Capture the cell that displays the provided text and extract its (X, Y) central coordinate. 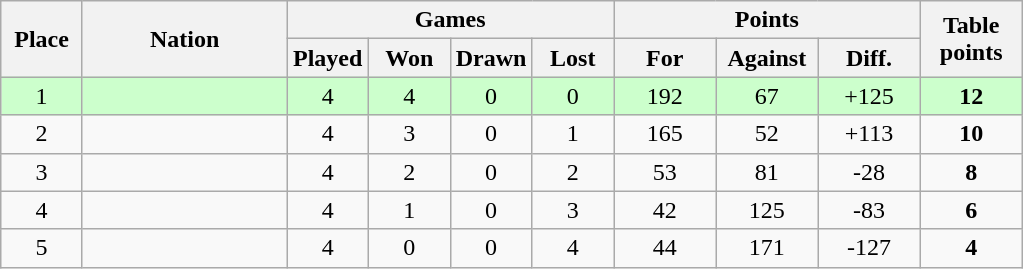
53 (665, 172)
44 (665, 248)
-127 (869, 248)
+113 (869, 134)
-28 (869, 172)
Nation (184, 39)
Drawn (491, 58)
Tablepoints (971, 39)
Place (42, 39)
10 (971, 134)
Won (409, 58)
165 (665, 134)
5 (42, 248)
192 (665, 96)
Played (328, 58)
6 (971, 210)
12 (971, 96)
81 (767, 172)
8 (971, 172)
+125 (869, 96)
Lost (573, 58)
Points (767, 20)
52 (767, 134)
Diff. (869, 58)
67 (767, 96)
-83 (869, 210)
For (665, 58)
Against (767, 58)
42 (665, 210)
Games (450, 20)
125 (767, 210)
171 (767, 248)
